Capture the cell that displays the provided text and extract its (X, Y) central coordinate. 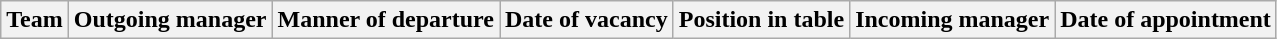
Outgoing manager (170, 20)
Incoming manager (952, 20)
Manner of departure (386, 20)
Position in table (761, 20)
Date of vacancy (587, 20)
Team (35, 20)
Date of appointment (1166, 20)
